Scan for the cell matching the given text and deliver its (X, Y) coordinate at center. 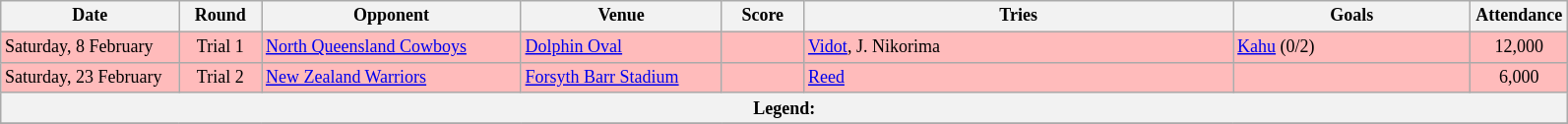
Dolphin Oval (621, 47)
Venue (621, 16)
Saturday, 8 February (91, 47)
Goals (1352, 16)
Date (91, 16)
Saturday, 23 February (91, 77)
Reed (1019, 77)
Kahu (0/2) (1352, 47)
New Zealand Warriors (392, 77)
Trial 2 (220, 77)
Tries (1019, 16)
North Queensland Cowboys (392, 47)
Round (220, 16)
Trial 1 (220, 47)
Opponent (392, 16)
Score (763, 16)
12,000 (1520, 47)
Legend: (784, 108)
6,000 (1520, 77)
Vidot, J. Nikorima (1019, 47)
Forsyth Barr Stadium (621, 77)
Attendance (1520, 16)
